Detect which cell encompasses the target text, then output its (X, Y) center coordinate. 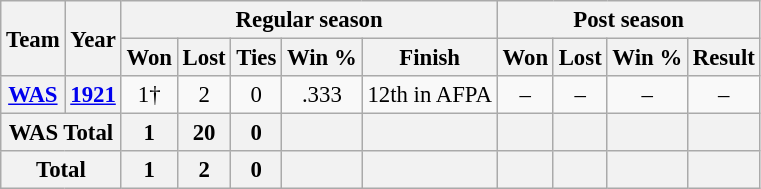
Ties (256, 58)
1921 (93, 95)
20 (204, 133)
Team (33, 38)
Post season (628, 20)
12th in AFPA (430, 95)
Regular season (309, 20)
Total (61, 170)
.333 (322, 95)
Finish (430, 58)
WAS Total (61, 133)
1† (149, 95)
Year (93, 38)
WAS (33, 95)
Result (724, 58)
